Pinpoint the cell where the given text exists, returning its [X, Y] midpoint coordinate. 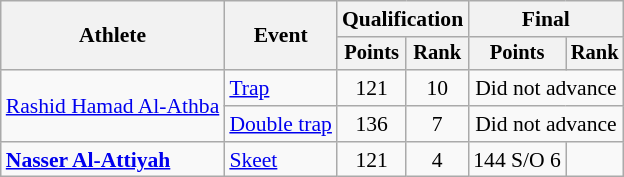
Trap [280, 88]
Event [280, 36]
Athlete [113, 36]
121 [372, 88]
Qualification [402, 19]
136 [372, 124]
Final [546, 19]
10 [437, 88]
7 [437, 124]
Double trap [280, 124]
Rashid Hamad Al-Athba [113, 106]
